For the text-containing cell, return its midpoint in (x, y) coordinate format. 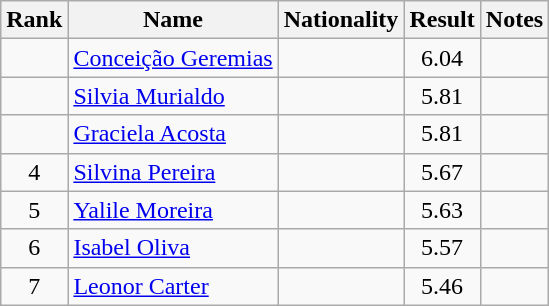
Silvina Pereira (173, 172)
5 (34, 210)
Rank (34, 20)
Conceição Geremias (173, 58)
Graciela Acosta (173, 134)
Notes (514, 20)
6 (34, 248)
6.04 (442, 58)
5.63 (442, 210)
Nationality (341, 20)
Silvia Murialdo (173, 96)
4 (34, 172)
Leonor Carter (173, 286)
5.57 (442, 248)
Yalile Moreira (173, 210)
7 (34, 286)
Isabel Oliva (173, 248)
Result (442, 20)
5.46 (442, 286)
Name (173, 20)
5.67 (442, 172)
